Scan for the cell matching the given text and deliver its (x, y) coordinate at center. 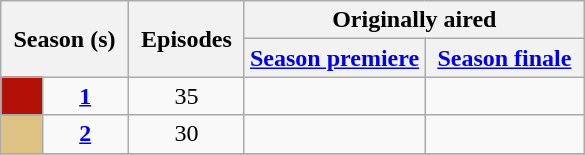
Season finale (505, 58)
Season premiere (334, 58)
Season (s) (65, 39)
Episodes (186, 39)
2 (85, 134)
1 (85, 96)
30 (186, 134)
Originally aired (414, 20)
35 (186, 96)
